Return the [X, Y] coordinate for the center point of the cell that contains the specified text.  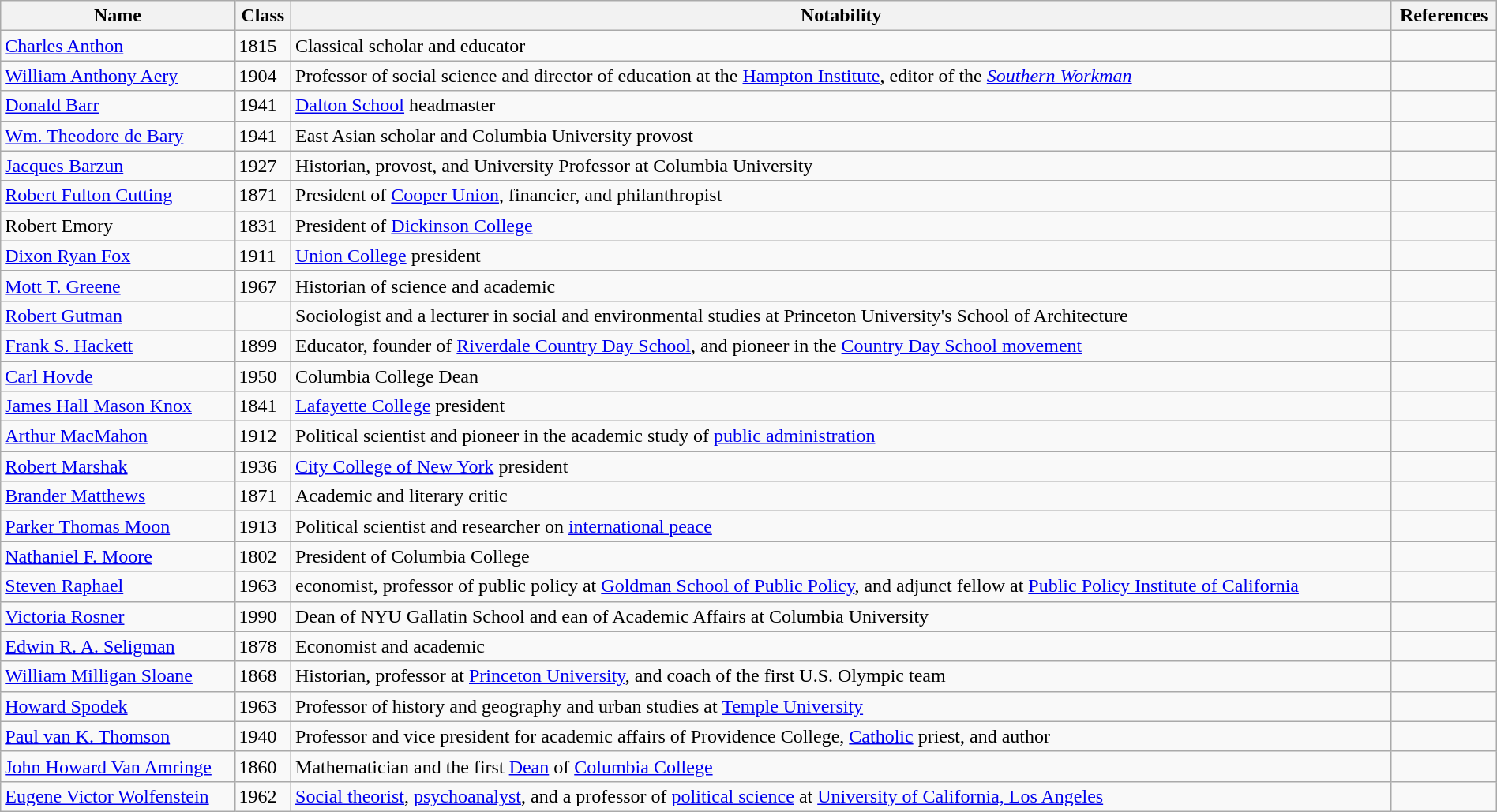
William Anthony Aery [118, 76]
Notability [842, 16]
1802 [262, 556]
Parker Thomas Moon [118, 526]
Economist and academic [842, 646]
1936 [262, 466]
Educator, founder of Riverdale Country Day School, and pioneer in the Country Day School movement [842, 346]
Carl Hovde [118, 376]
1815 [262, 46]
1940 [262, 736]
Social theorist, psychoanalyst, and a professor of political science at University of California, Los Angeles [842, 796]
Robert Emory [118, 226]
1904 [262, 76]
Name [118, 16]
1967 [262, 286]
Victoria Rosner [118, 616]
1831 [262, 226]
Professor of history and geography and urban studies at Temple University [842, 706]
economist, professor of public policy at Goldman School of Public Policy, and adjunct fellow at Public Policy Institute of California [842, 586]
1990 [262, 616]
Eugene Victor Wolfenstein [118, 796]
Political scientist and researcher on international peace [842, 526]
Union College president [842, 256]
Academic and literary critic [842, 496]
Mott T. Greene [118, 286]
1868 [262, 676]
1860 [262, 766]
Columbia College Dean [842, 376]
City College of New York president [842, 466]
1950 [262, 376]
Frank S. Hackett [118, 346]
1841 [262, 406]
Charles Anthon [118, 46]
Political scientist and pioneer in the academic study of public administration [842, 436]
1962 [262, 796]
Sociologist and a lecturer in social and environmental studies at Princeton University's School of Architecture [842, 316]
Professor of social science and director of education at the Hampton Institute, editor of the Southern Workman [842, 76]
Edwin R. A. Seligman [118, 646]
References [1443, 16]
Historian, provost, and University Professor at Columbia University [842, 166]
Historian, professor at Princeton University, and coach of the first U.S. Olympic team [842, 676]
Mathematician and the first Dean of Columbia College [842, 766]
Class [262, 16]
Dean of NYU Gallatin School and ean of Academic Affairs at Columbia University [842, 616]
William Milligan Sloane [118, 676]
1913 [262, 526]
Robert Marshak [118, 466]
Professor and vice president for academic affairs of Providence College, Catholic priest, and author [842, 736]
Robert Gutman [118, 316]
Classical scholar and educator [842, 46]
President of Dickinson College [842, 226]
James Hall Mason Knox [118, 406]
Steven Raphael [118, 586]
Paul van K. Thomson [118, 736]
1927 [262, 166]
President of Columbia College [842, 556]
Donald Barr [118, 106]
Lafayette College president [842, 406]
Nathaniel F. Moore [118, 556]
John Howard Van Amringe [118, 766]
Dalton School headmaster [842, 106]
Historian of science and academic [842, 286]
Dixon Ryan Fox [118, 256]
1899 [262, 346]
Wm. Theodore de Bary [118, 136]
President of Cooper Union, financier, and philanthropist [842, 196]
1912 [262, 436]
1911 [262, 256]
Brander Matthews [118, 496]
East Asian scholar and Columbia University provost [842, 136]
1878 [262, 646]
Howard Spodek [118, 706]
Jacques Barzun [118, 166]
Arthur MacMahon [118, 436]
Robert Fulton Cutting [118, 196]
